Capture the cell that displays the provided text and extract its (x, y) central coordinate. 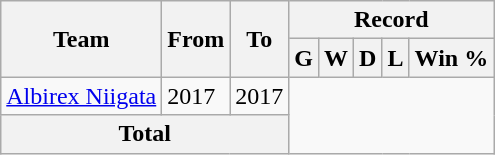
Win % (452, 58)
D (368, 58)
Albirex Niigata (82, 96)
W (336, 58)
Total (145, 134)
Team (82, 39)
Record (392, 20)
G (304, 58)
To (260, 39)
From (196, 39)
L (396, 58)
